Determine the [X, Y] coordinate at the center of the cell enclosing the given text.  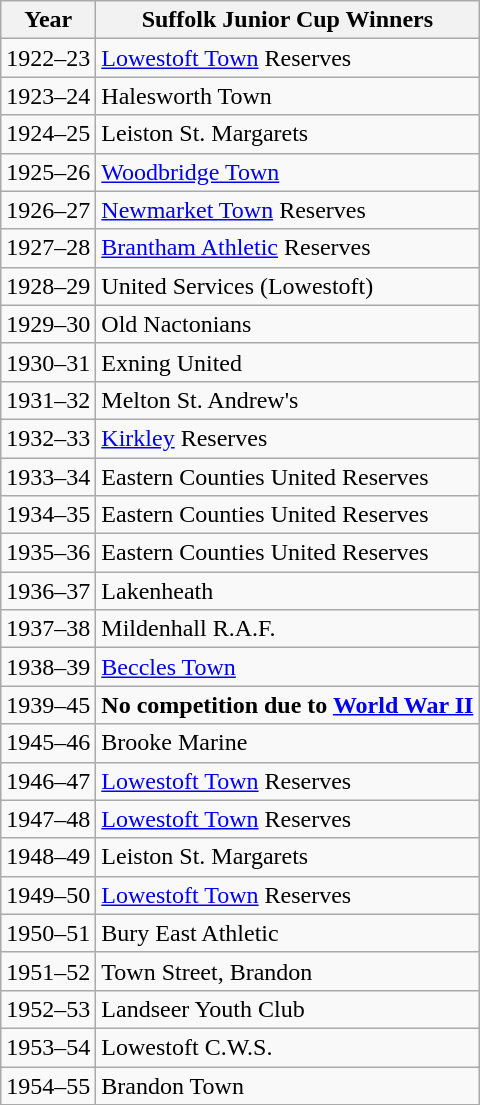
1927–28 [48, 248]
Beccles Town [288, 667]
No competition due to World War II [288, 705]
1950–51 [48, 933]
1948–49 [48, 857]
1933–34 [48, 477]
Brandon Town [288, 1085]
Landseer Youth Club [288, 1009]
Newmarket Town Reserves [288, 210]
1932–33 [48, 438]
Brantham Athletic Reserves [288, 248]
1937–38 [48, 629]
1926–27 [48, 210]
1945–46 [48, 743]
Lowestoft C.W.S. [288, 1047]
1929–30 [48, 324]
1947–48 [48, 819]
1936–37 [48, 591]
1934–35 [48, 515]
Lakenheath [288, 591]
Brooke Marine [288, 743]
1951–52 [48, 971]
United Services (Lowestoft) [288, 286]
Year [48, 20]
1931–32 [48, 400]
Melton St. Andrew's [288, 400]
1946–47 [48, 781]
1939–45 [48, 705]
Old Nactonians [288, 324]
1925–26 [48, 172]
1930–31 [48, 362]
1938–39 [48, 667]
1953–54 [48, 1047]
1949–50 [48, 895]
Exning United [288, 362]
1952–53 [48, 1009]
1924–25 [48, 134]
1954–55 [48, 1085]
Woodbridge Town [288, 172]
Suffolk Junior Cup Winners [288, 20]
Town Street, Brandon [288, 971]
Kirkley Reserves [288, 438]
Halesworth Town [288, 96]
Bury East Athletic [288, 933]
Mildenhall R.A.F. [288, 629]
1935–36 [48, 553]
1923–24 [48, 96]
1922–23 [48, 58]
1928–29 [48, 286]
